Output the [X, Y] coordinate of the center of the cell containing the given text.  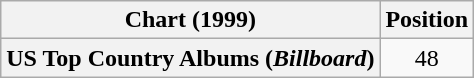
Position [427, 20]
48 [427, 58]
Chart (1999) [190, 20]
US Top Country Albums (Billboard) [190, 58]
